Identify which cell holds the provided text, then report its [x, y] central coordinate. 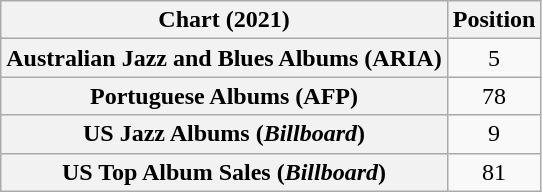
9 [494, 134]
Portuguese Albums (AFP) [224, 96]
78 [494, 96]
Australian Jazz and Blues Albums (ARIA) [224, 58]
Chart (2021) [224, 20]
81 [494, 172]
Position [494, 20]
5 [494, 58]
US Jazz Albums (Billboard) [224, 134]
US Top Album Sales (Billboard) [224, 172]
